Locate the cell with the specified text and output its [x, y] center coordinate. 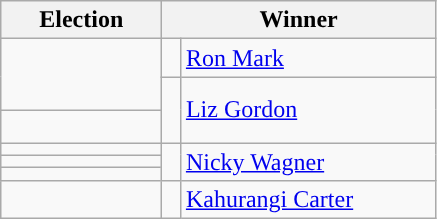
Election [82, 20]
Kahurangi Carter [308, 200]
Ron Mark [308, 58]
Liz Gordon [308, 110]
Nicky Wagner [308, 161]
Winner [299, 20]
